Locate the cell with the specified text and output its (X, Y) center coordinate. 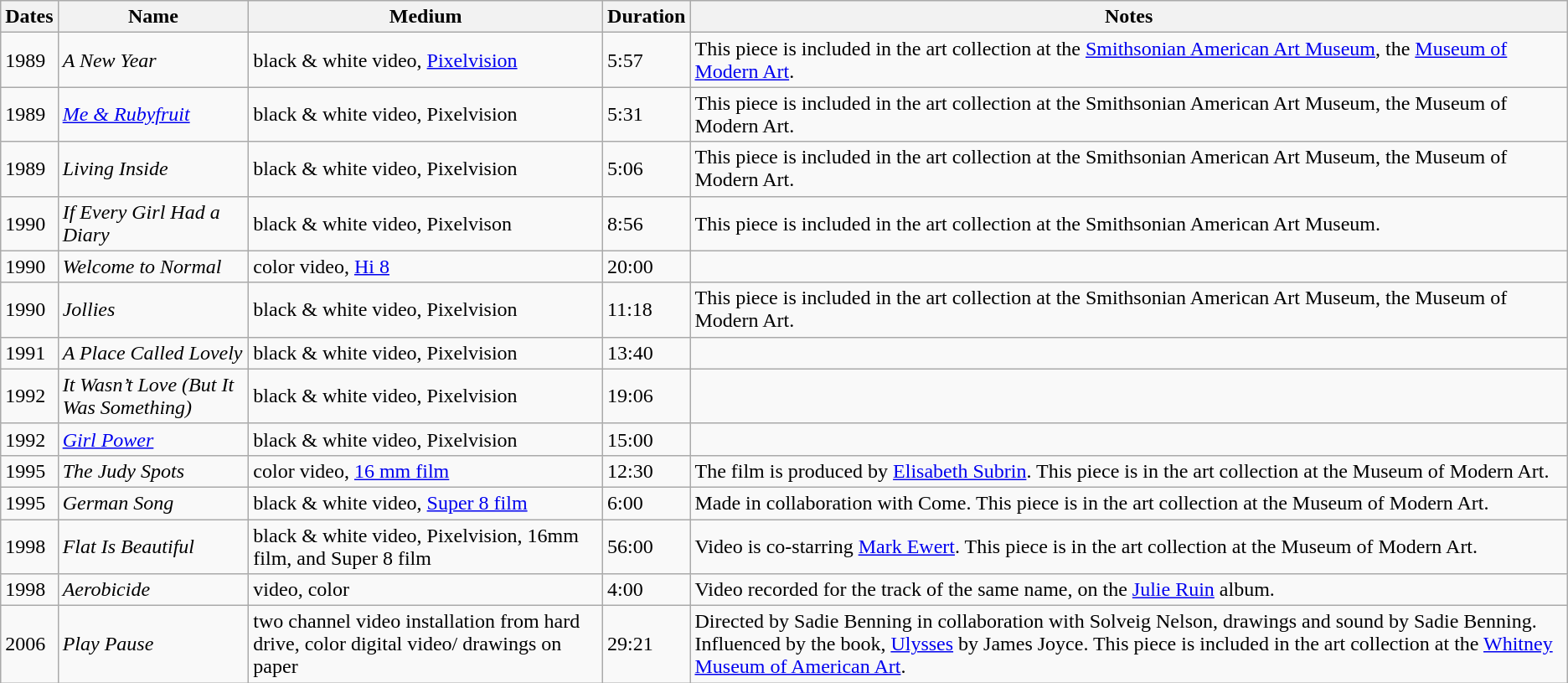
2006 (29, 644)
black & white video, Pixelvision, 16mm film, and Super 8 film (426, 546)
5:06 (647, 169)
Duration (647, 17)
19:06 (647, 396)
20:00 (647, 266)
11:18 (647, 310)
Play Pause (153, 644)
The Judy Spots (153, 471)
Made in collaboration with Come. This piece is in the art collection at the Museum of Modern Art. (1129, 503)
13:40 (647, 353)
Girl Power (153, 439)
color video, 16 mm film (426, 471)
1991 (29, 353)
German Song (153, 503)
A New Year (153, 60)
15:00 (647, 439)
Medium (426, 17)
Jollies (153, 310)
Aerobicide (153, 590)
12:30 (647, 471)
Me & Rubyfruit (153, 114)
black & white video, Pixelvison (426, 223)
Name (153, 17)
two channel video installation from hard drive, color digital video/ drawings on paper (426, 644)
color video, Hi 8 (426, 266)
Video recorded for the track of the same name, on the Julie Ruin album. (1129, 590)
5:31 (647, 114)
Welcome to Normal (153, 266)
If Every Girl Had a Diary (153, 223)
Dates (29, 17)
The film is produced by Elisabeth Subrin. This piece is in the art collection at the Museum of Modern Art. (1129, 471)
It Wasn’t Love (But It Was Something) (153, 396)
A Place Called Lovely (153, 353)
video, color (426, 590)
This piece is included in the art collection at the Smithsonian American Art Museum. (1129, 223)
Notes (1129, 17)
29:21 (647, 644)
Flat Is Beautiful (153, 546)
Living Inside (153, 169)
black & white video, Super 8 film (426, 503)
Video is co-starring Mark Ewert. This piece is in the art collection at the Museum of Modern Art. (1129, 546)
4:00 (647, 590)
6:00 (647, 503)
8:56 (647, 223)
5:57 (647, 60)
56:00 (647, 546)
